Identify which cell holds the provided text, then report its [x, y] central coordinate. 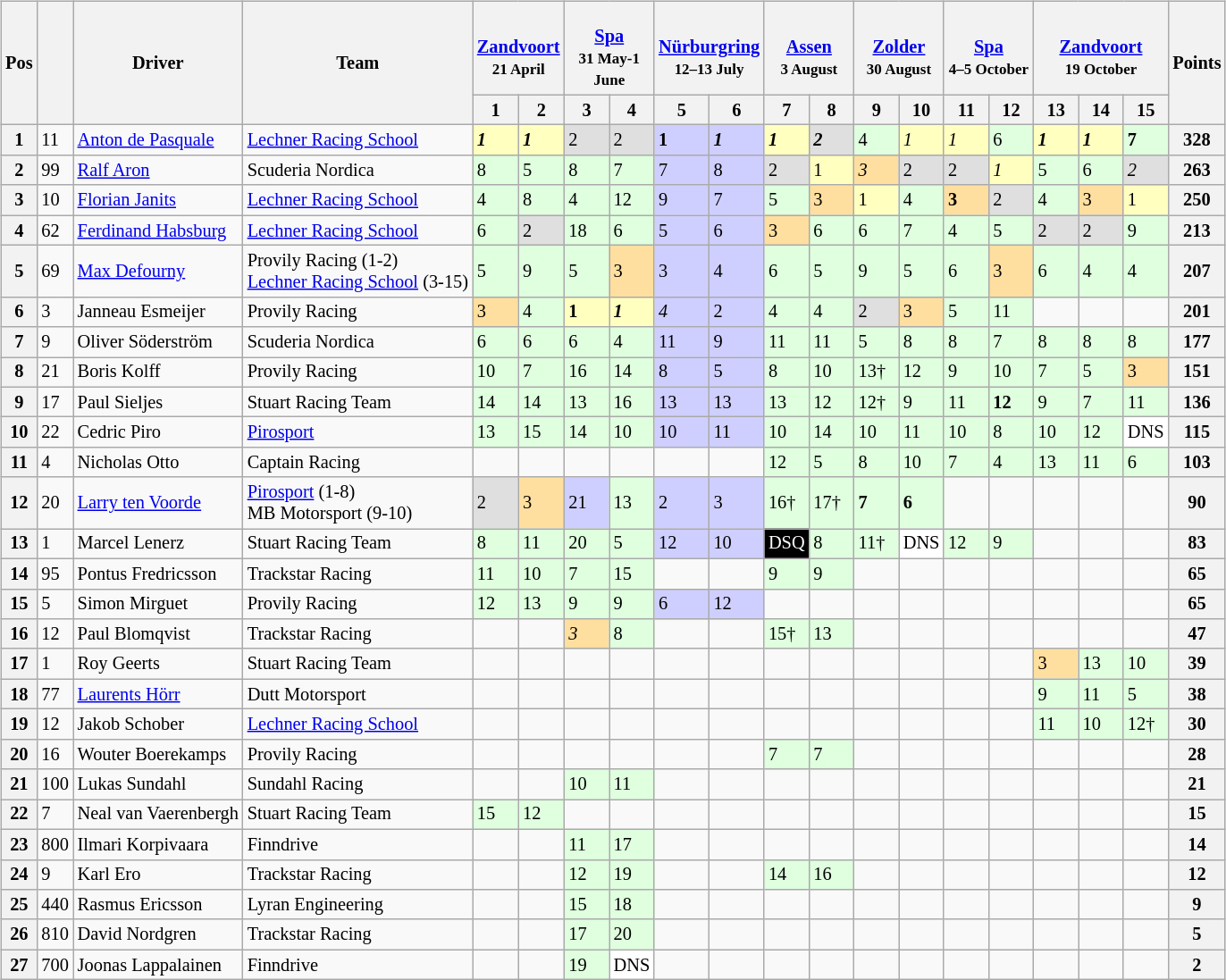
177 [1197, 342]
Captain Racing [357, 463]
83 [1197, 544]
90 [1197, 503]
26 [19, 934]
Boris Kolff [158, 373]
Neal van Vaerenbergh [158, 815]
Lukas Sundahl [158, 784]
100 [55, 784]
800 [55, 844]
250 [1197, 200]
25 [19, 905]
Points [1197, 63]
11† [877, 544]
62 [55, 230]
Joonas Lappalainen [158, 965]
Marcel Lenerz [158, 544]
Zolder30 August [899, 48]
Janneau Esmeijer [158, 312]
27 [19, 965]
Assen3 August [810, 48]
103 [1197, 463]
17† [832, 503]
DSQ [786, 544]
95 [55, 574]
99 [55, 171]
Dutt Motorsport [357, 694]
39 [1197, 664]
Nürburgring12–13 July [710, 48]
Rasmus Ericsson [158, 905]
810 [55, 934]
Jakob Schober [158, 725]
115 [1197, 432]
38 [1197, 694]
Driver [158, 63]
47 [1197, 634]
Ralf Aron [158, 171]
Ilmari Korpivaara [158, 844]
207 [1197, 272]
Pirosport (1-8)MB Motorsport (9-10) [357, 503]
Oliver Söderström [158, 342]
Roy Geerts [158, 664]
Lyran Engineering [357, 905]
16† [786, 503]
Pontus Fredricsson [158, 574]
Cedric Piro [158, 432]
263 [1197, 171]
77 [55, 694]
Sundahl Racing [357, 784]
15† [786, 634]
13† [877, 373]
Pirosport [357, 432]
151 [1197, 373]
201 [1197, 312]
Nicholas Otto [158, 463]
Zandvoort19 October [1101, 48]
Florian Janits [158, 200]
700 [55, 965]
136 [1197, 402]
David Nordgren [158, 934]
Laurents Hörr [158, 694]
440 [55, 905]
Zandvoort21 April [518, 48]
Pos [19, 63]
23 [19, 844]
Max Defourny [158, 272]
30 [1197, 725]
24 [19, 875]
Simon Mirguet [158, 604]
Ferdinand Habsburg [158, 230]
Spa31 May-1 June [609, 48]
Provily Racing (1-2)Lechner Racing School (3-15) [357, 272]
Spa4–5 October [988, 48]
Paul Sieljes [158, 402]
Team [357, 63]
Wouter Boerekamps [158, 754]
28 [1197, 754]
69 [55, 272]
213 [1197, 230]
328 [1197, 140]
Larry ten Voorde [158, 503]
Paul Blomqvist [158, 634]
Karl Ero [158, 875]
Anton de Pasquale [158, 140]
